Determine the [X, Y] coordinate at the center of the cell enclosing the given text.  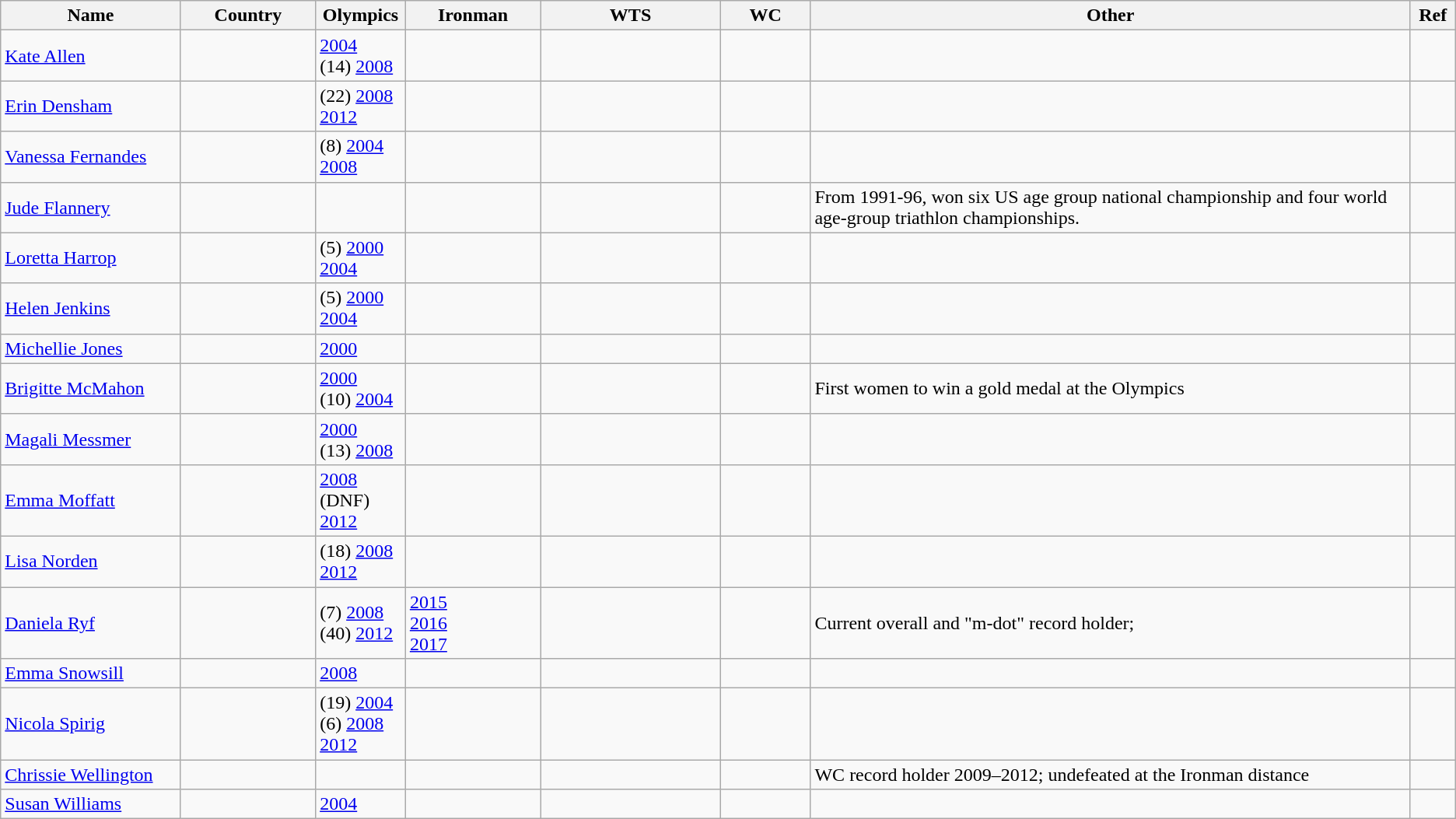
Lisa Norden [90, 562]
Emma Moffatt [90, 500]
2008 [361, 674]
Ironman [473, 16]
Country [248, 16]
2004 [361, 804]
Kate Allen [90, 56]
2008 (DNF) 2012 [361, 500]
Helen Jenkins [90, 308]
(7) 2008(40) 2012 [361, 622]
WC [765, 16]
(19) 2004 (6) 2008 2012 [361, 724]
Daniela Ryf [90, 622]
Susan Williams [90, 804]
(18) 2008 2012 [361, 562]
2015 2016 2017 [473, 622]
Loretta Harrop [90, 258]
(8) 2004 2008 [361, 157]
Chrissie Wellington [90, 775]
2000 [361, 348]
Nicola Spirig [90, 724]
Jude Flannery [90, 207]
Magali Messmer [90, 439]
2000 (13) 2008 [361, 439]
2000 (10) 2004 [361, 389]
Michellie Jones [90, 348]
2004 (14) 2008 [361, 56]
Current overall and "m-dot" record holder; [1111, 622]
Ref [1433, 16]
(22) 2008 2012 [361, 106]
Erin Densham [90, 106]
Name [90, 16]
Emma Snowsill [90, 674]
Olympics [361, 16]
From 1991-96, won six US age group national championship and four world age-group triathlon championships. [1111, 207]
First women to win a gold medal at the Olympics [1111, 389]
Brigitte McMahon [90, 389]
Other [1111, 16]
WC record holder 2009–2012; undefeated at the Ironman distance [1111, 775]
WTS [630, 16]
Vanessa Fernandes [90, 157]
